Find where the given text appears and provide that cell's center as [X, Y] coordinate. 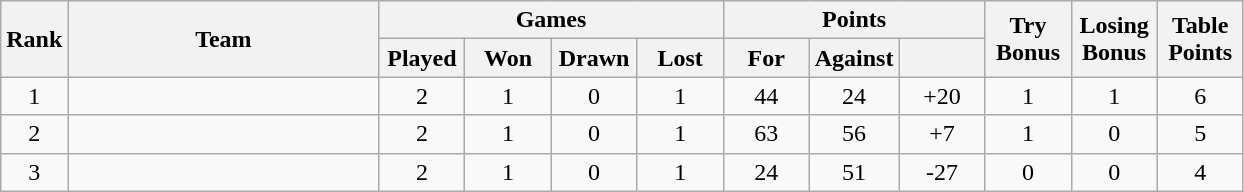
56 [854, 134]
Rank [34, 39]
Played [422, 58]
+20 [942, 96]
Table Points [1200, 39]
4 [1200, 172]
Won [508, 58]
Points [854, 20]
Against [854, 58]
Lost [680, 58]
5 [1200, 134]
Drawn [594, 58]
44 [766, 96]
Team [224, 39]
Games [551, 20]
Try Bonus [1028, 39]
63 [766, 134]
+7 [942, 134]
51 [854, 172]
For [766, 58]
3 [34, 172]
-27 [942, 172]
6 [1200, 96]
Losing Bonus [1114, 39]
